Detect which cell encompasses the target text, then output its (X, Y) center coordinate. 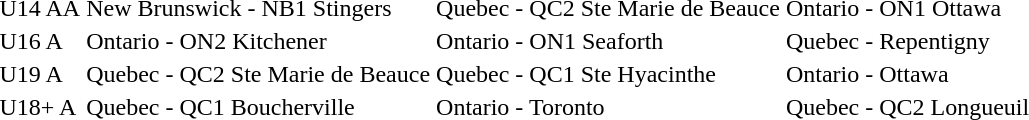
Quebec - QC2 Ste Marie de Beauce (258, 74)
Ontario - ON1 Seaforth (608, 41)
Ontario - ON2 Kitchener (258, 41)
Quebec - QC1 Ste Hyacinthe (608, 74)
